Output the [X, Y] coordinate of the center of the cell containing the given text.  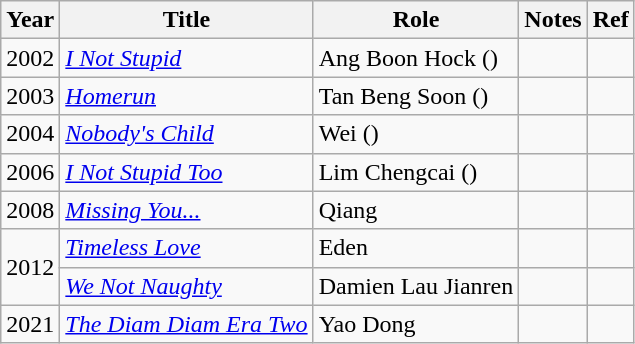
Homerun [186, 96]
Ref [610, 20]
Eden [416, 248]
2008 [30, 210]
Tan Beng Soon () [416, 96]
Nobody's Child [186, 134]
Missing You... [186, 210]
2003 [30, 96]
I Not Stupid Too [186, 172]
The Diam Diam Era Two [186, 324]
I Not Stupid [186, 58]
2021 [30, 324]
Year [30, 20]
Yao Dong [416, 324]
Damien Lau Jianren [416, 286]
2006 [30, 172]
Qiang [416, 210]
We Not Naughty [186, 286]
Notes [553, 20]
Wei () [416, 134]
Lim Chengcai () [416, 172]
2012 [30, 267]
Role [416, 20]
Timeless Love [186, 248]
Title [186, 20]
2004 [30, 134]
Ang Boon Hock () [416, 58]
2002 [30, 58]
